Extract the (x, y) coordinate from the center of the cell holding the provided text.  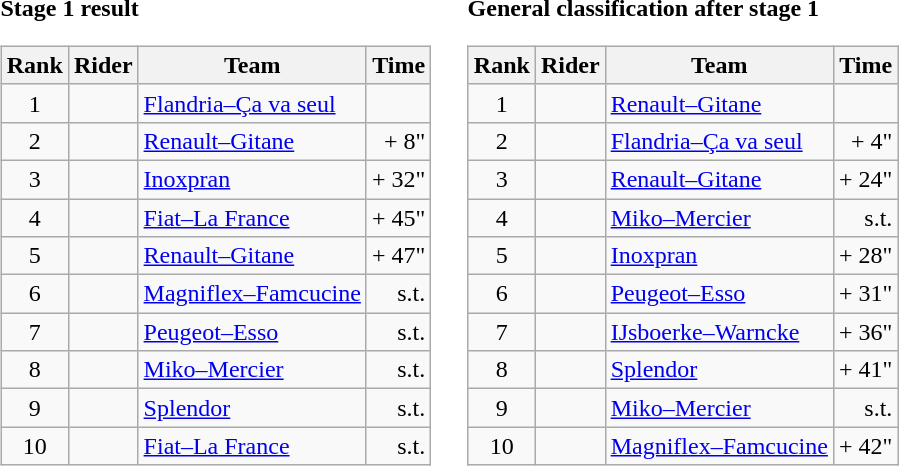
+ 4" (865, 141)
+ 24" (865, 179)
+ 47" (398, 256)
+ 41" (865, 370)
+ 28" (865, 256)
+ 8" (398, 141)
+ 45" (398, 217)
+ 42" (865, 446)
IJsboerke–Warncke (719, 332)
+ 36" (865, 332)
+ 32" (398, 179)
+ 31" (865, 294)
